Output the (x, y) coordinate of the center of the cell containing the given text.  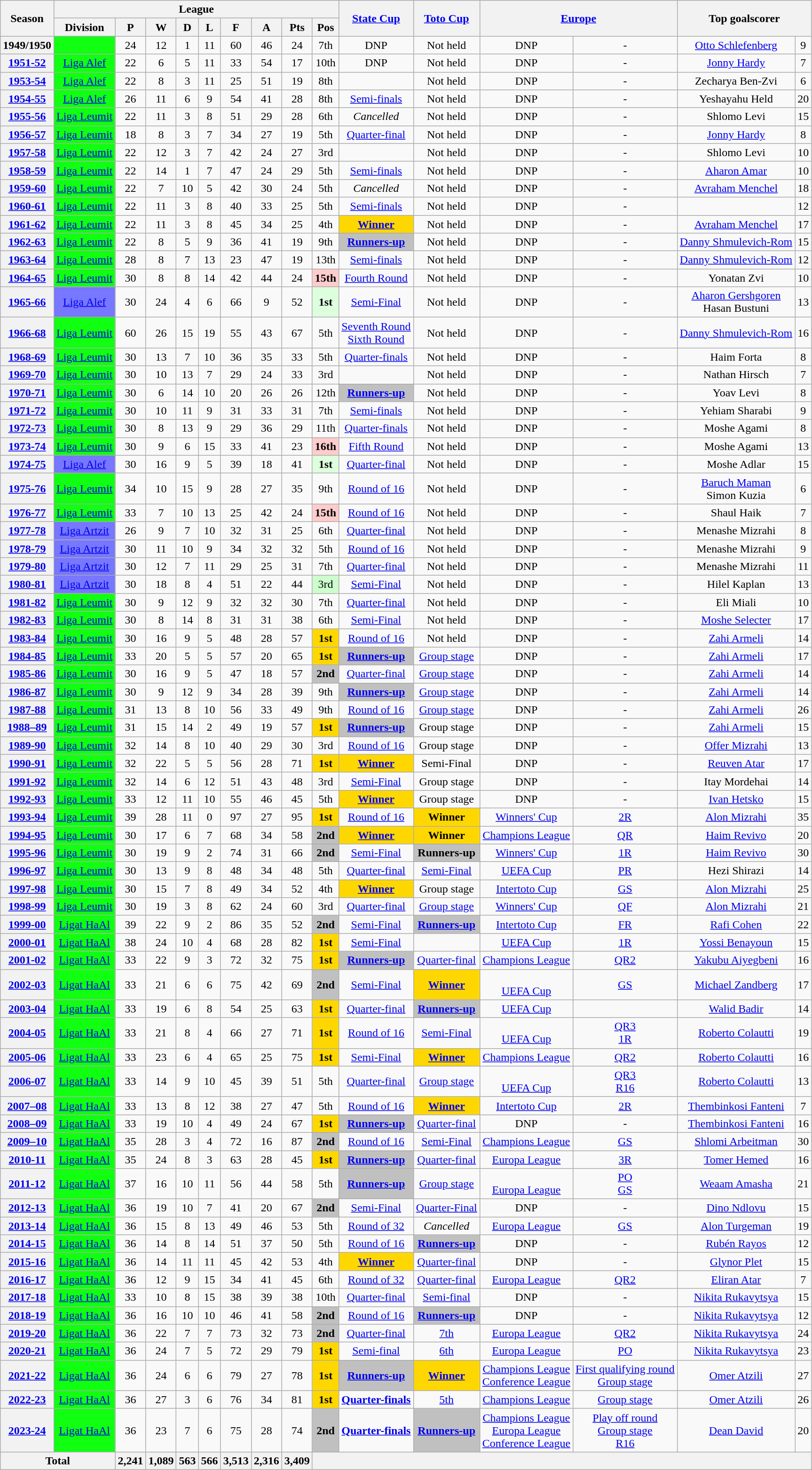
2000-01 (27, 942)
Division (84, 27)
86 (236, 925)
3,513 (236, 1461)
2008–09 (27, 1123)
1959-60 (27, 188)
2007–08 (27, 1106)
2011-12 (27, 1184)
League (196, 9)
PR (625, 871)
1,089 (161, 1461)
1999-00 (27, 925)
1963-64 (27, 260)
1972-73 (27, 428)
87 (297, 1141)
Yakubu Aiyegbeni (736, 960)
1971-72 (27, 411)
1970-71 (27, 393)
Quarter-Final (447, 1208)
2,241 (131, 1461)
2021-22 (27, 1375)
1976-77 (27, 513)
0 (210, 817)
76 (236, 1399)
Eliran Atar (736, 1280)
Michael Zandberg (736, 985)
97 (236, 817)
1977-78 (27, 530)
1992-93 (27, 799)
69 (297, 985)
1973-74 (27, 446)
2014-15 (27, 1244)
Otto Schlefenberg (736, 45)
Yeshayahu Held (736, 99)
Play off round Group stage R16 (625, 1430)
1949/1950 (27, 45)
1985-86 (27, 674)
2004-05 (27, 1033)
Baruch Maman Simon Kuzia (736, 488)
Itay Mordehai (736, 781)
Moshe Adlar (736, 464)
Shaul Haik (736, 513)
1989-90 (27, 745)
Toto Cup (447, 18)
3R (625, 1159)
1993-94 (27, 817)
Dean David (736, 1430)
Reuven Atar (736, 763)
1995-96 (27, 853)
1996-97 (27, 871)
L (210, 27)
Nathan Hirsch (736, 375)
QR3 1R (625, 1033)
Champions League Conference League (526, 1375)
1958-59 (27, 170)
1960-61 (27, 206)
Pts (297, 27)
1998-99 (27, 907)
Top goalscorer (744, 18)
2019-20 (27, 1333)
Hezi Shirazi (736, 871)
Total (58, 1461)
Eli Miali (736, 602)
1987-88 (27, 710)
Yoav Levi (736, 393)
QR3 R16 (625, 1082)
Aharon Gershgoren Hasan Bustuni (736, 302)
2003-04 (27, 1009)
1983-84 (27, 638)
13th (325, 260)
2023-24 (27, 1430)
1953-54 (27, 81)
QF (625, 907)
566 (210, 1461)
P (131, 27)
Hilel Kaplan (736, 585)
95 (297, 817)
1955-56 (27, 117)
2018-19 (27, 1315)
Dino Ndlovu (736, 1208)
Offer Mizrahi (736, 745)
2017-18 (27, 1297)
1980-81 (27, 585)
16th (325, 446)
50 (297, 1244)
First qualifying round Group stage (625, 1375)
1954-55 (27, 99)
1956-57 (27, 134)
Rafi Cohen (736, 925)
2006-07 (27, 1082)
Aharon Amar (736, 170)
Moshe Selecter (736, 620)
2020-21 (27, 1351)
2015-16 (27, 1262)
78 (297, 1375)
Alon Turgeman (736, 1226)
Seventh Round Sixth Round (376, 333)
D (187, 27)
11th (325, 428)
1988–89 (27, 727)
QR (625, 835)
W (161, 27)
Ivan Hetsko (736, 799)
Zecharya Ben-Zvi (736, 81)
1974-75 (27, 464)
Yossi Benayoun (736, 942)
A (266, 27)
1975-76 (27, 488)
PO (625, 1351)
Weaam Amasha (736, 1184)
2016-17 (27, 1280)
Tomer Hemed (736, 1159)
1964-65 (27, 278)
1957-58 (27, 152)
563 (187, 1461)
Walid Badir (736, 1009)
1969-70 (27, 375)
1990-91 (27, 763)
2009–10 (27, 1141)
2012-13 (27, 1208)
1966-68 (27, 333)
FR (625, 925)
1968-69 (27, 357)
Fifth Round (376, 446)
Shlomi Arbeitman (736, 1141)
1982-83 (27, 620)
2,316 (266, 1461)
Fourth Round (376, 278)
1965-66 (27, 302)
1984-85 (27, 656)
2005-06 (27, 1057)
1978-79 (27, 549)
Pos (325, 27)
1961-62 (27, 224)
62 (236, 907)
1991-92 (27, 781)
3,409 (297, 1461)
81 (297, 1399)
82 (297, 942)
2001-02 (27, 960)
1962-63 (27, 242)
F (236, 27)
1981-82 (27, 602)
Glynor Plet (736, 1262)
Season (27, 18)
1986-87 (27, 692)
2002-03 (27, 985)
1997-98 (27, 889)
1979-80 (27, 567)
Haim Forta (736, 357)
Champions League Europa League Conference League (526, 1430)
State Cup (376, 18)
2022-23 (27, 1399)
Europe (578, 18)
2013-14 (27, 1226)
Yehiam Sharabi (736, 411)
2010-11 (27, 1159)
1951-52 (27, 63)
1994-95 (27, 835)
12th (325, 393)
Yonatan Zvi (736, 278)
PO GS (625, 1184)
Rubén Rayos (736, 1244)
